Extract the (x, y) coordinate from the center of the cell holding the provided text.  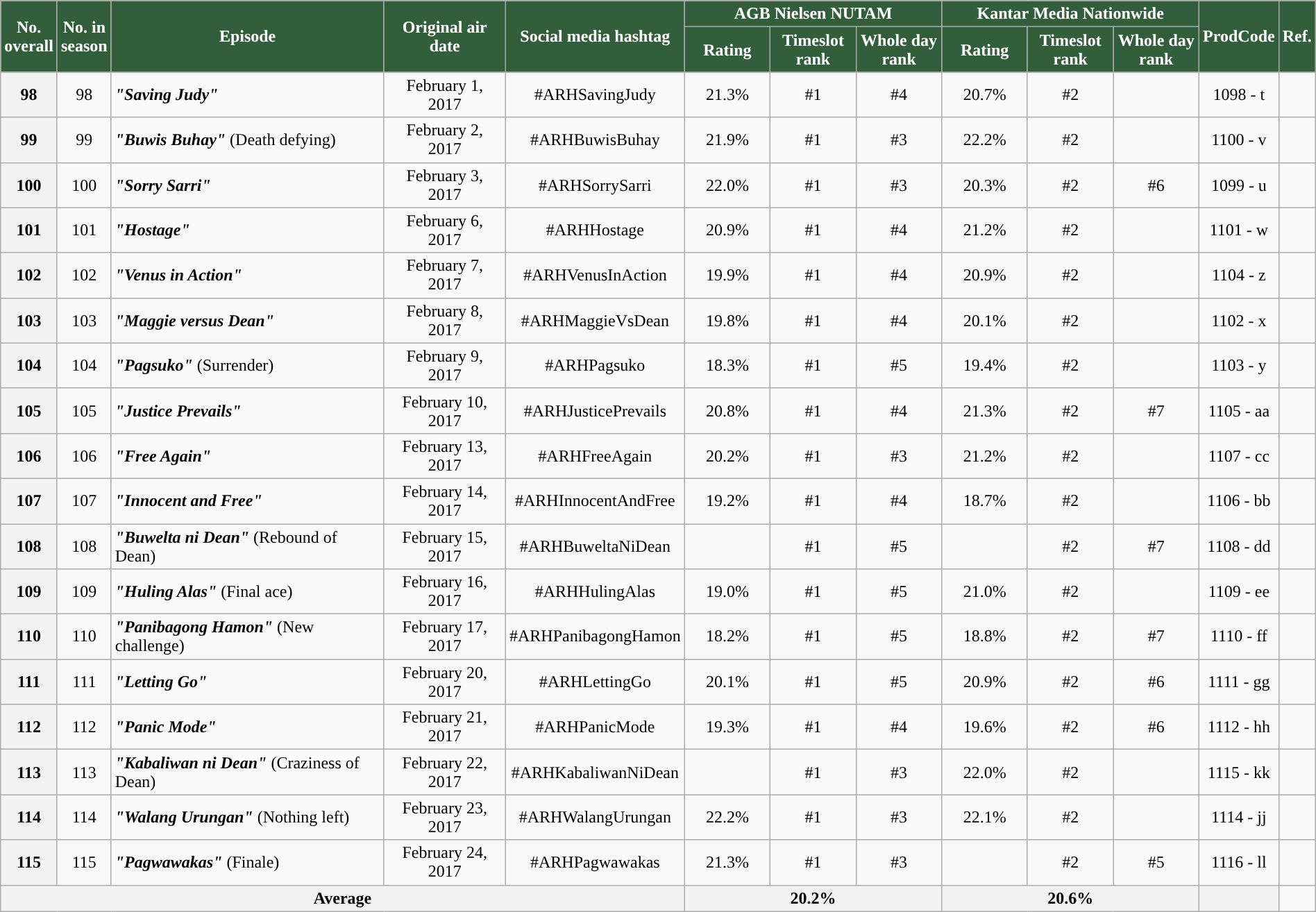
21.9% (727, 140)
February 22, 2017 (445, 772)
"Justice Prevails" (247, 411)
#ARHBuwisBuhay (595, 140)
"Venus in Action" (247, 275)
19.3% (727, 727)
"Innocent and Free" (247, 501)
1111 - gg (1240, 682)
#ARHVenusInAction (595, 275)
18.3% (727, 365)
1104 - z (1240, 275)
February 21, 2017 (445, 727)
February 8, 2017 (445, 321)
1112 - hh (1240, 727)
February 23, 2017 (445, 818)
Average (343, 898)
No. inseason (84, 36)
February 6, 2017 (445, 230)
#ARHPanibagongHamon (595, 637)
#ARHInnocentAndFree (595, 501)
"Panibagong Hamon" (New challenge) (247, 637)
"Hostage" (247, 230)
"Panic Mode" (247, 727)
1106 - bb (1240, 501)
#ARHPanicMode (595, 727)
#ARHPagsuko (595, 365)
Episode (247, 36)
#ARHPagwawakas (595, 862)
20.6% (1070, 898)
February 16, 2017 (445, 591)
#ARHBuweltaNiDean (595, 546)
1099 - u (1240, 185)
1114 - jj (1240, 818)
"Sorry Sarri" (247, 185)
20.8% (727, 411)
1103 - y (1240, 365)
1098 - t (1240, 94)
19.2% (727, 501)
19.4% (985, 365)
#ARHSorrySarri (595, 185)
1102 - x (1240, 321)
"Buwis Buhay" (Death defying) (247, 140)
1109 - ee (1240, 591)
20.7% (985, 94)
"Pagsuko" (Surrender) (247, 365)
19.9% (727, 275)
1115 - kk (1240, 772)
February 9, 2017 (445, 365)
18.2% (727, 637)
February 1, 2017 (445, 94)
20.3% (985, 185)
1101 - w (1240, 230)
#ARHMaggieVsDean (595, 321)
21.0% (985, 591)
19.6% (985, 727)
#ARHHulingAlas (595, 591)
February 20, 2017 (445, 682)
#ARHFreeAgain (595, 455)
1107 - cc (1240, 455)
22.1% (985, 818)
1110 - ff (1240, 637)
"Buwelta ni Dean" (Rebound of Dean) (247, 546)
February 2, 2017 (445, 140)
ProdCode (1240, 36)
"Huling Alas" (Final ace) (247, 591)
"Kabaliwan ni Dean" (Craziness of Dean) (247, 772)
18.8% (985, 637)
Ref. (1297, 36)
1100 - v (1240, 140)
February 3, 2017 (445, 185)
#ARHSavingJudy (595, 94)
18.7% (985, 501)
Kantar Media Nationwide (1070, 14)
#ARHWalangUrungan (595, 818)
"Letting Go" (247, 682)
"Maggie versus Dean" (247, 321)
1108 - dd (1240, 546)
"Free Again" (247, 455)
#ARHKabaliwanNiDean (595, 772)
#ARHHostage (595, 230)
February 15, 2017 (445, 546)
"Walang Urungan" (Nothing left) (247, 818)
19.8% (727, 321)
February 10, 2017 (445, 411)
February 14, 2017 (445, 501)
Original air date (445, 36)
#ARHLettingGo (595, 682)
February 24, 2017 (445, 862)
#ARHJusticePrevails (595, 411)
February 17, 2017 (445, 637)
19.0% (727, 591)
1105 - aa (1240, 411)
"Saving Judy" (247, 94)
Social media hashtag (595, 36)
February 13, 2017 (445, 455)
AGB Nielsen NUTAM (813, 14)
February 7, 2017 (445, 275)
1116 - ll (1240, 862)
"Pagwawakas" (Finale) (247, 862)
No.overall (29, 36)
